Identify which cell holds the provided text, then report its (x, y) central coordinate. 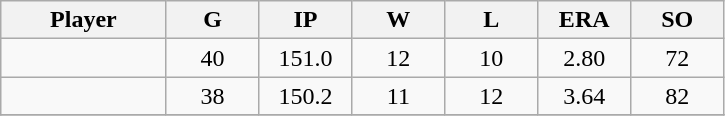
10 (492, 58)
W (398, 20)
151.0 (306, 58)
40 (212, 58)
38 (212, 96)
3.64 (584, 96)
G (212, 20)
2.80 (584, 58)
11 (398, 96)
SO (678, 20)
Player (84, 20)
82 (678, 96)
72 (678, 58)
L (492, 20)
IP (306, 20)
150.2 (306, 96)
ERA (584, 20)
